From the cell containing the given text, extract its center point as [x, y] coordinate. 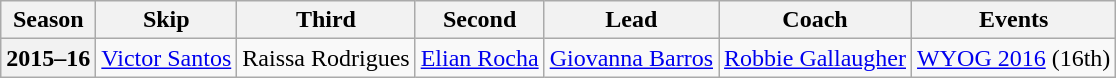
Third [326, 20]
Victor Santos [166, 58]
Lead [631, 20]
Second [480, 20]
Robbie Gallaugher [816, 58]
Events [1014, 20]
WYOG 2016 (16th) [1014, 58]
Elian Rocha [480, 58]
Raissa Rodrigues [326, 58]
Season [48, 20]
Coach [816, 20]
Skip [166, 20]
2015–16 [48, 58]
Giovanna Barros [631, 58]
